Identify which cell holds the provided text, then report its (x, y) central coordinate. 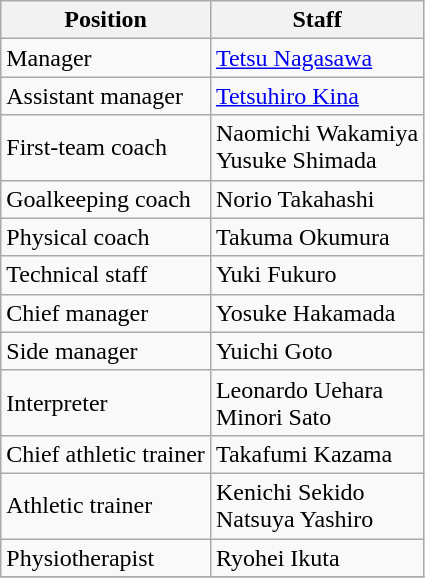
Chief athletic trainer (106, 454)
Interpreter (106, 402)
Athletic trainer (106, 506)
Yuki Fukuro (316, 275)
Tetsu Nagasawa (316, 58)
Leonardo Uehara Minori Sato (316, 402)
Takuma Okumura (316, 237)
Side manager (106, 351)
Technical staff (106, 275)
Staff (316, 20)
Yosuke Hakamada (316, 313)
Assistant manager (106, 96)
Manager (106, 58)
Takafumi Kazama (316, 454)
Ryohei Ikuta (316, 557)
Yuichi Goto (316, 351)
Naomichi Wakamiya Yusuke Shimada (316, 148)
First-team coach (106, 148)
Position (106, 20)
Physiotherapist (106, 557)
Kenichi Sekido Natsuya Yashiro (316, 506)
Tetsuhiro Kina (316, 96)
Goalkeeping coach (106, 199)
Physical coach (106, 237)
Norio Takahashi (316, 199)
Chief manager (106, 313)
